Identify which cell holds the provided text, then report its [x, y] central coordinate. 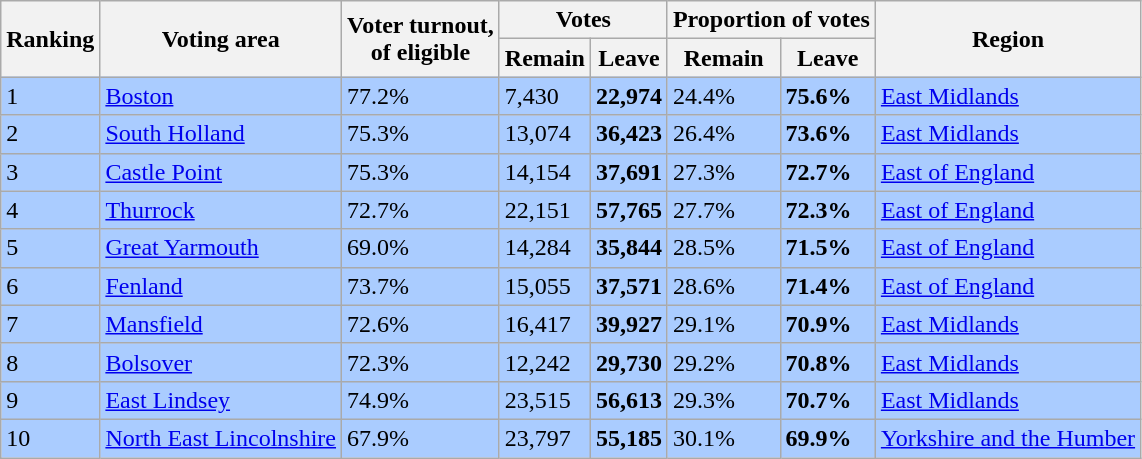
73.6% [828, 134]
14,154 [544, 172]
36,423 [628, 134]
28.5% [724, 248]
Fenland [221, 286]
69.9% [828, 438]
Bolsover [221, 362]
3 [50, 172]
7,430 [544, 96]
57,765 [628, 210]
37,691 [628, 172]
16,417 [544, 324]
Castle Point [221, 172]
14,284 [544, 248]
29.3% [724, 400]
7 [50, 324]
22,974 [628, 96]
1 [50, 96]
Ranking [50, 39]
55,185 [628, 438]
71.5% [828, 248]
Region [1008, 39]
Votes [583, 20]
29.2% [724, 362]
South Holland [221, 134]
67.9% [421, 438]
29.1% [724, 324]
27.3% [724, 172]
Yorkshire and the Humber [1008, 438]
73.7% [421, 286]
74.9% [421, 400]
5 [50, 248]
29,730 [628, 362]
77.2% [421, 96]
4 [50, 210]
6 [50, 286]
28.6% [724, 286]
Great Yarmouth [221, 248]
Mansfield [221, 324]
12,242 [544, 362]
Voting area [221, 39]
15,055 [544, 286]
27.7% [724, 210]
30.1% [724, 438]
9 [50, 400]
East Lindsey [221, 400]
Voter turnout,of eligible [421, 39]
Thurrock [221, 210]
North East Lincolnshire [221, 438]
Proportion of votes [771, 20]
75.6% [828, 96]
10 [50, 438]
2 [50, 134]
23,797 [544, 438]
23,515 [544, 400]
70.9% [828, 324]
72.6% [421, 324]
35,844 [628, 248]
8 [50, 362]
70.8% [828, 362]
Boston [221, 96]
39,927 [628, 324]
37,571 [628, 286]
69.0% [421, 248]
26.4% [724, 134]
71.4% [828, 286]
56,613 [628, 400]
22,151 [544, 210]
13,074 [544, 134]
70.7% [828, 400]
24.4% [724, 96]
